Find where the given text appears and provide that cell's center as [x, y] coordinate. 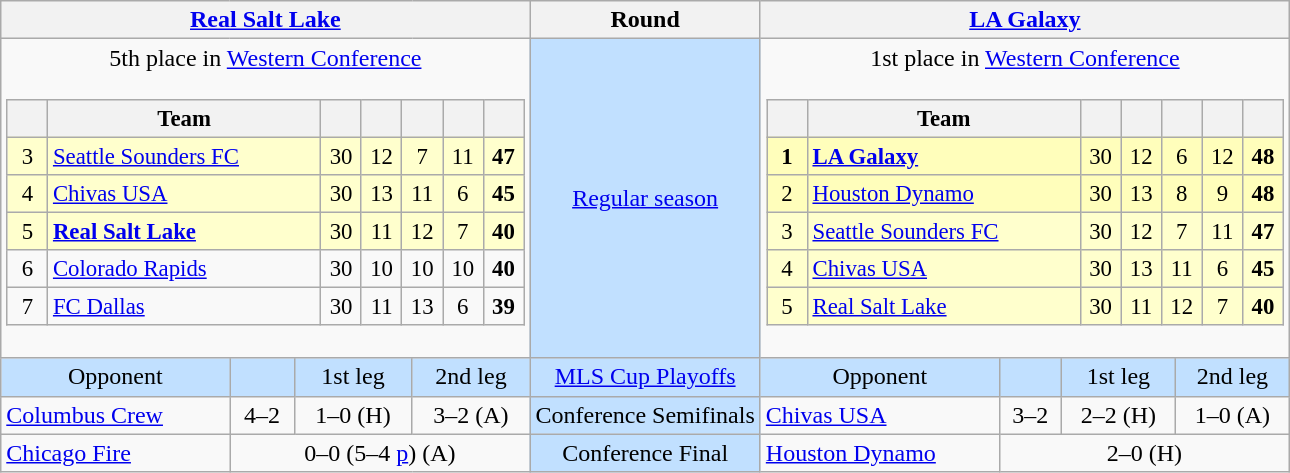
Columbus Crew [116, 415]
2–0 (H) [1144, 453]
2 [788, 193]
0–0 (5–4 p) (A) [380, 453]
Round [645, 20]
MLS Cup Playoffs [645, 377]
Regular season [645, 198]
Conference Final [645, 453]
1–0 (A) [1232, 415]
3–2 [1030, 415]
4–2 [262, 415]
3–2 (A) [471, 415]
Chicago Fire [116, 453]
Conference Semifinals [645, 415]
9 [1222, 193]
8 [1182, 193]
39 [504, 306]
2–2 (H) [1118, 415]
1–0 (H) [353, 415]
Colorado Rapids [184, 268]
FC Dallas [184, 306]
1 [788, 156]
